For the text-containing cell, return its midpoint in [X, Y] coordinate format. 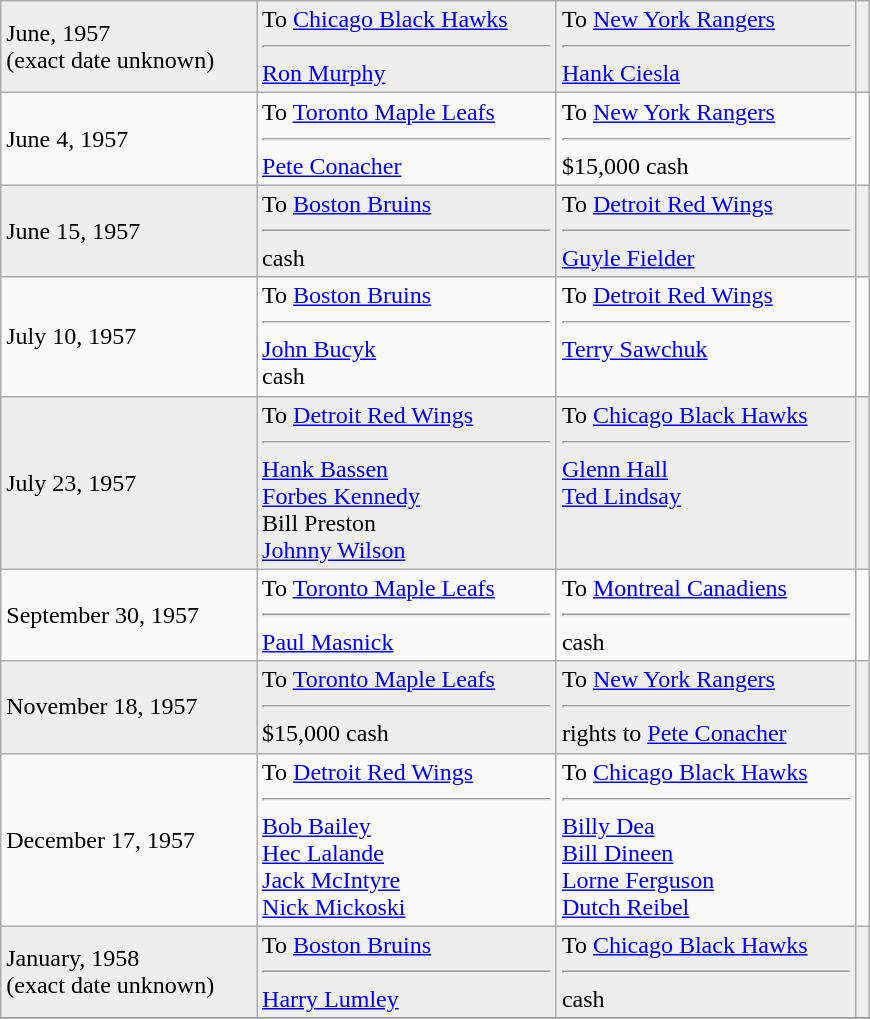
To Toronto Maple LeafsPete Conacher [407, 139]
To Boston Bruinscash [407, 231]
To Chicago Black HawksRon Murphy [407, 47]
To New York Rangers$15,000 cash [706, 139]
June, 1957(exact date unknown) [129, 47]
To Toronto Maple LeafsPaul Masnick [407, 615]
To Chicago Black HawksGlenn HallTed Lindsay [706, 482]
To Detroit Red WingsTerry Sawchuk [706, 336]
December 17, 1957 [129, 840]
June 15, 1957 [129, 231]
To Chicago Black HawksBilly DeaBill DineenLorne FergusonDutch Reibel [706, 840]
To Chicago Black Hawkscash [706, 972]
To Toronto Maple Leafs$15,000 cash [407, 707]
To Detroit Red WingsHank BassenForbes KennedyBill PrestonJohnny Wilson [407, 482]
July 23, 1957 [129, 482]
June 4, 1957 [129, 139]
To Montreal Canadienscash [706, 615]
To Boston BruinsJohn Bucykcash [407, 336]
September 30, 1957 [129, 615]
To Detroit Red WingsGuyle Fielder [706, 231]
To Detroit Red WingsBob BaileyHec LalandeJack McIntyreNick Mickoski [407, 840]
November 18, 1957 [129, 707]
To Boston BruinsHarry Lumley [407, 972]
January, 1958(exact date unknown) [129, 972]
To New York Rangersrights to Pete Conacher [706, 707]
To New York RangersHank Ciesla [706, 47]
July 10, 1957 [129, 336]
